Locate the cell with the specified text and output its [x, y] center coordinate. 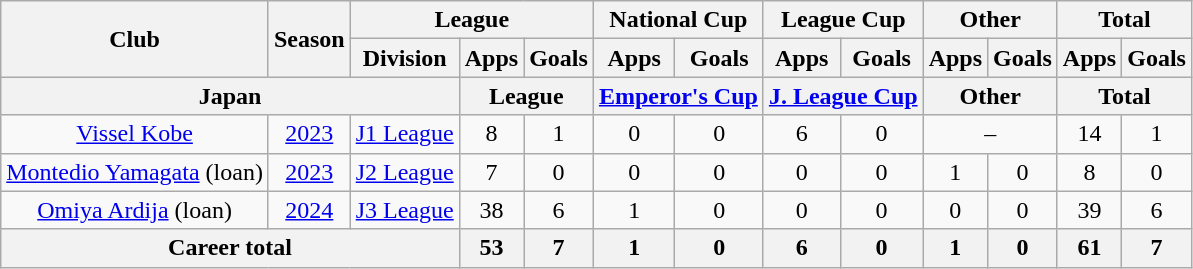
Season [309, 39]
J2 League [404, 172]
Montedio Yamagata (loan) [135, 172]
League Cup [843, 20]
14 [1089, 134]
2024 [309, 210]
61 [1089, 248]
– [990, 134]
Japan [230, 96]
J3 League [404, 210]
National Cup [678, 20]
Omiya Ardija (loan) [135, 210]
Emperor's Cup [678, 96]
Vissel Kobe [135, 134]
53 [491, 248]
J1 League [404, 134]
Division [404, 58]
Career total [230, 248]
J. League Cup [843, 96]
39 [1089, 210]
Club [135, 39]
38 [491, 210]
